Output the [x, y] coordinate of the center of the cell containing the given text.  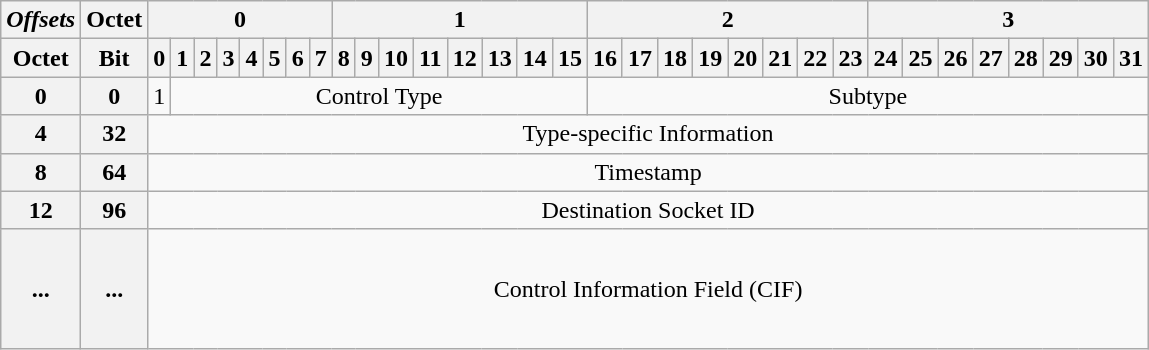
17 [640, 58]
Control Information Field (CIF) [648, 289]
19 [710, 58]
22 [816, 58]
6 [298, 58]
Subtype [868, 96]
23 [850, 58]
32 [114, 134]
Destination Socket ID [648, 210]
31 [1130, 58]
10 [396, 58]
28 [1026, 58]
26 [956, 58]
Bit [114, 58]
30 [1096, 58]
25 [920, 58]
13 [500, 58]
18 [676, 58]
20 [746, 58]
27 [990, 58]
7 [320, 58]
14 [534, 58]
15 [570, 58]
5 [274, 58]
96 [114, 210]
11 [430, 58]
Offsets [41, 20]
Control Type [380, 96]
24 [886, 58]
21 [780, 58]
Timestamp [648, 172]
64 [114, 172]
16 [604, 58]
9 [366, 58]
Type-specific Information [648, 134]
29 [1060, 58]
